Locate the cell with the specified text and output its (X, Y) center coordinate. 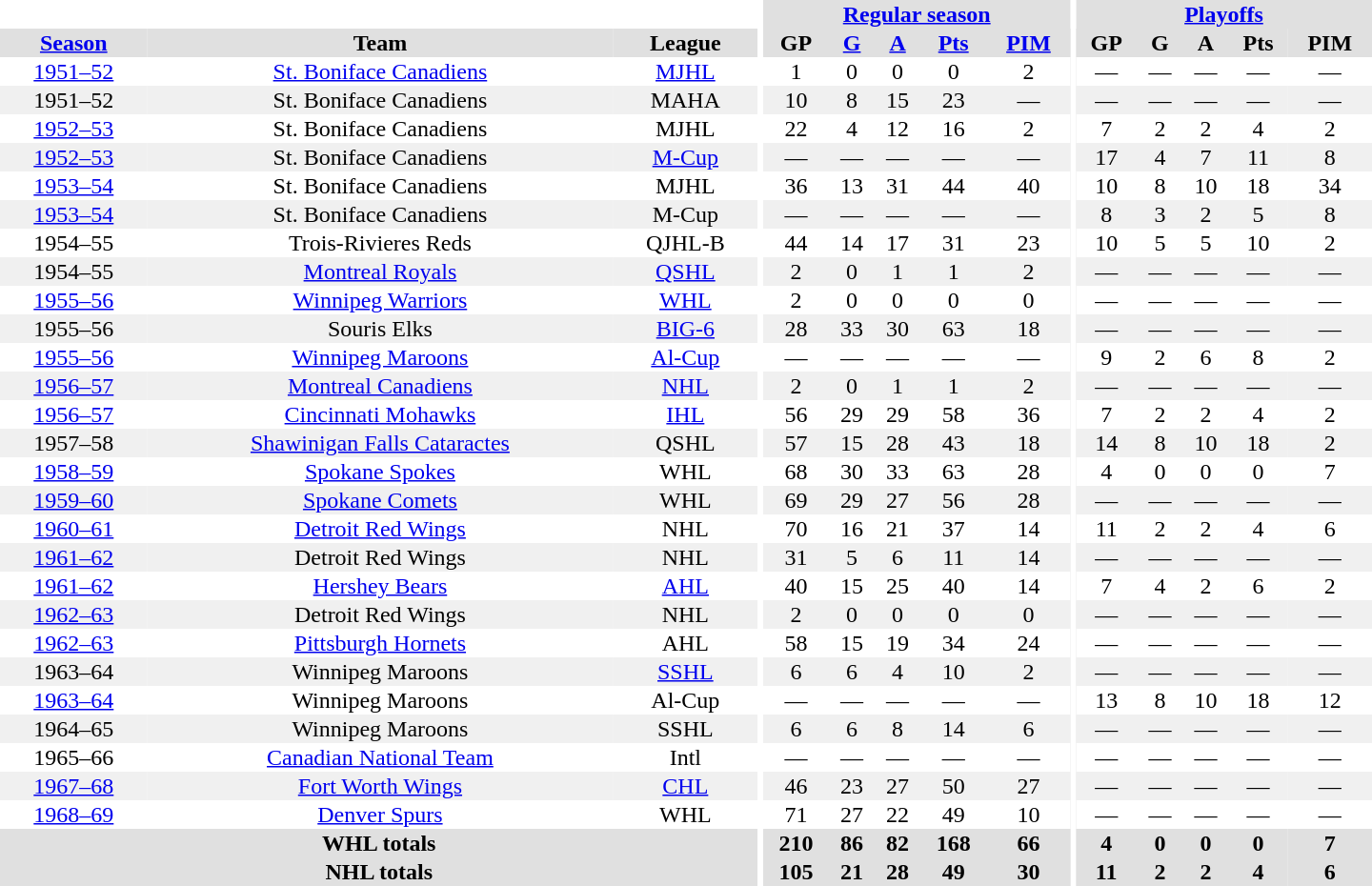
BIG-6 (685, 329)
1957–58 (74, 443)
86 (852, 843)
Team (381, 43)
Montreal Canadiens (381, 386)
71 (797, 815)
57 (797, 443)
Canadian National Team (381, 757)
Season (74, 43)
50 (953, 786)
66 (1028, 843)
1965–66 (74, 757)
Shawinigan Falls Cataractes (381, 443)
1960–61 (74, 529)
MAHA (685, 100)
Denver Spurs (381, 815)
37 (953, 529)
82 (898, 843)
168 (953, 843)
League (685, 43)
CHL (685, 786)
Regular season (917, 14)
43 (953, 443)
Cincinnati Mohawks (381, 414)
69 (797, 500)
WHL totals (379, 843)
1968–69 (74, 815)
1964–65 (74, 729)
Winnipeg Warriors (381, 300)
105 (797, 872)
24 (1028, 643)
Playoffs (1223, 14)
NHL totals (379, 872)
1959–60 (74, 500)
3 (1160, 214)
1958–59 (74, 472)
Spokane Comets (381, 500)
Intl (685, 757)
210 (797, 843)
QJHL-B (685, 243)
Hershey Bears (381, 586)
Spokane Spokes (381, 472)
25 (898, 586)
IHL (685, 414)
Souris Elks (381, 329)
Montreal Royals (381, 272)
68 (797, 472)
19 (898, 643)
46 (797, 786)
Fort Worth Wings (381, 786)
Trois-Rivieres Reds (381, 243)
Pittsburgh Hornets (381, 643)
70 (797, 529)
9 (1107, 357)
1967–68 (74, 786)
